Return the [X, Y] coordinate for the center point of the cell that contains the specified text.  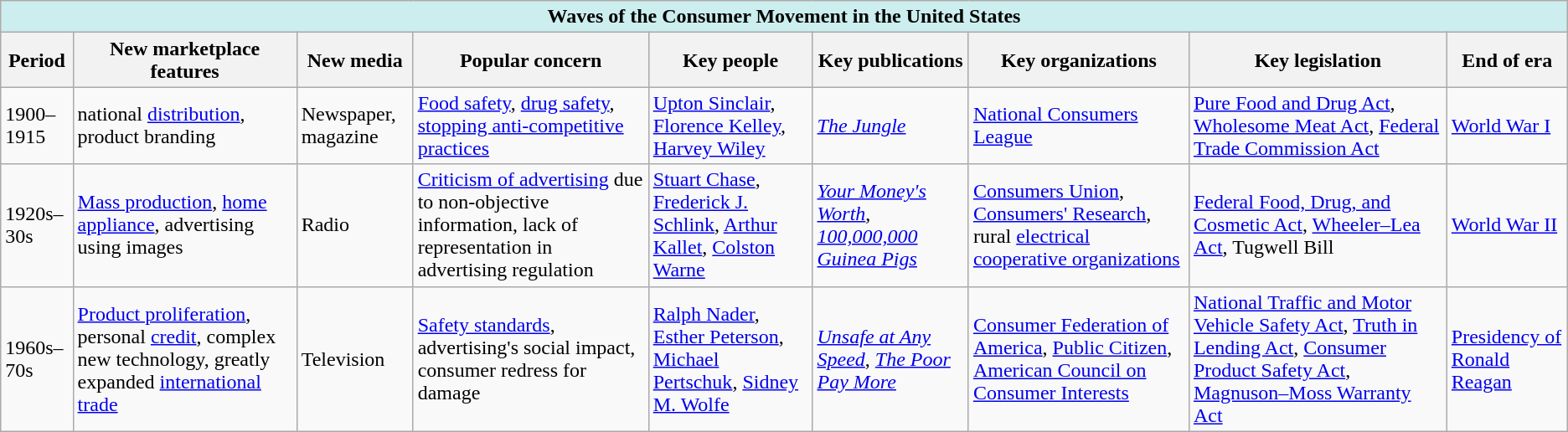
Popular concern [531, 60]
Consumers Union, Consumers' Research, rural electrical cooperative organizations [1079, 225]
New marketplace features [184, 60]
Television [355, 358]
Key publications [890, 60]
Period [37, 60]
Pure Food and Drug Act, Wholesome Meat Act, Federal Trade Commission Act [1318, 126]
Stuart Chase, Frederick J. Schlink, Arthur Kallet, Colston Warne [730, 225]
The Jungle [890, 126]
Federal Food, Drug, and Cosmetic Act, Wheeler–Lea Act, Tugwell Bill [1318, 225]
Key organizations [1079, 60]
Waves of the Consumer Movement in the United States [784, 17]
Key people [730, 60]
Newspaper, magazine [355, 126]
New media [355, 60]
Radio [355, 225]
National Consumers League [1079, 126]
World War I [1507, 126]
End of era [1507, 60]
Key legislation [1318, 60]
Upton Sinclair, Florence Kelley, Harvey Wiley [730, 126]
1900–1915 [37, 126]
World War II [1507, 225]
Criticism of advertising due to non-objective information, lack of representation in advertising regulation [531, 225]
Product proliferation, personal credit, complex new technology, greatly expanded international trade [184, 358]
National Traffic and Motor Vehicle Safety Act, Truth in Lending Act, Consumer Product Safety Act, Magnuson–Moss Warranty Act [1318, 358]
Unsafe at Any Speed, The Poor Pay More [890, 358]
Presidency of Ronald Reagan [1507, 358]
Safety standards, advertising's social impact, consumer redress for damage [531, 358]
Consumer Federation of America, Public Citizen, American Council on Consumer Interests [1079, 358]
1920s–30s [37, 225]
Ralph Nader, Esther Peterson, Michael Pertschuk, Sidney M. Wolfe [730, 358]
Food safety, drug safety, stopping anti-competitive practices [531, 126]
Mass production, home appliance, advertising using images [184, 225]
Your Money's Worth, 100,000,000 Guinea Pigs [890, 225]
national distribution, product branding [184, 126]
1960s–70s [37, 358]
